Output the [x, y] coordinate of the center of the cell containing the given text.  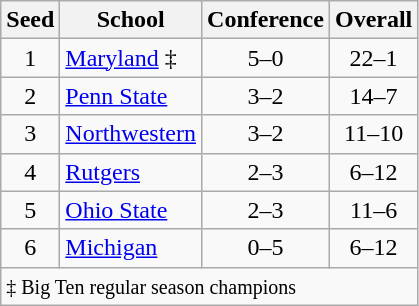
0–5 [266, 248]
3 [30, 134]
Northwestern [131, 134]
Conference [266, 20]
5–0 [266, 58]
Seed [30, 20]
11–6 [373, 210]
School [131, 20]
Ohio State [131, 210]
11–10 [373, 134]
6 [30, 248]
Michigan [131, 248]
14–7 [373, 96]
Overall [373, 20]
4 [30, 172]
5 [30, 210]
2 [30, 96]
Penn State [131, 96]
‡ Big Ten regular season champions [210, 286]
Maryland ‡ [131, 58]
22–1 [373, 58]
1 [30, 58]
Rutgers [131, 172]
